Scan for the cell matching the given text and deliver its [x, y] coordinate at center. 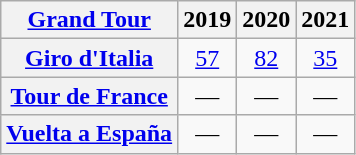
Grand Tour [90, 20]
2019 [208, 20]
Vuelta a España [90, 134]
Tour de France [90, 96]
Giro d'Italia [90, 58]
2021 [326, 20]
35 [326, 58]
2020 [266, 20]
57 [208, 58]
82 [266, 58]
